Scan for the cell matching the given text and deliver its [x, y] coordinate at center. 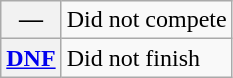
DNF [31, 58]
Did not finish [146, 58]
— [31, 20]
Did not compete [146, 20]
